Provide the [X, Y] coordinate of the cell's center where the given text is located.  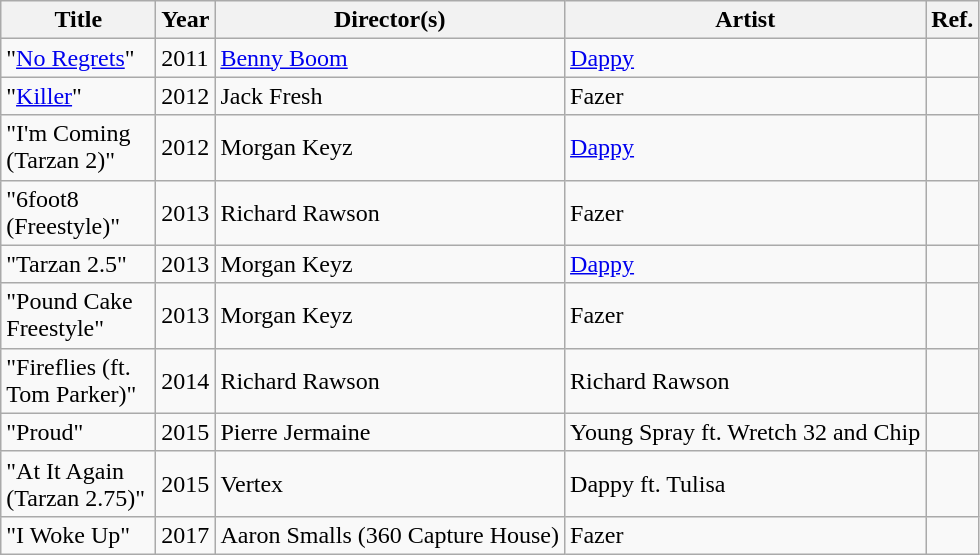
Ref. [952, 20]
"Killer" [78, 96]
Year [186, 20]
2017 [186, 535]
Pierre Jermaine [390, 432]
2014 [186, 380]
"I'm Coming (Tarzan 2)" [78, 148]
Artist [746, 20]
"6foot8 (Freestyle)" [78, 212]
"I Woke Up" [78, 535]
Benny Boom [390, 58]
"Pound Cake Freestyle" [78, 316]
Young Spray ft. Wretch 32 and Chip [746, 432]
"Proud" [78, 432]
"At It Again (Tarzan 2.75)" [78, 484]
"No Regrets" [78, 58]
Title [78, 20]
"Tarzan 2.5" [78, 264]
Jack Fresh [390, 96]
Vertex [390, 484]
2011 [186, 58]
Dappy ft. Tulisa [746, 484]
"Fireflies (ft. Tom Parker)" [78, 380]
Aaron Smalls (360 Capture House) [390, 535]
Director(s) [390, 20]
